Determine the (X, Y) coordinate at the center of the cell enclosing the given text.  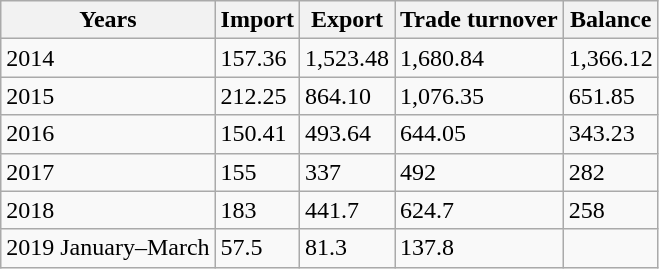
2017 (108, 172)
Years (108, 20)
2019 January–March (108, 248)
2018 (108, 210)
2014 (108, 58)
1,523.48 (346, 58)
1,366.12 (610, 58)
644.05 (480, 134)
183 (257, 210)
212.25 (257, 96)
Export (346, 20)
81.3 (346, 248)
155 (257, 172)
864.10 (346, 96)
2015 (108, 96)
492 (480, 172)
1,076.35 (480, 96)
Import (257, 20)
57.5 (257, 248)
150.41 (257, 134)
343.23 (610, 134)
137.8 (480, 248)
493.64 (346, 134)
624.7 (480, 210)
651.85 (610, 96)
337 (346, 172)
282 (610, 172)
157.36 (257, 58)
441.7 (346, 210)
Balance (610, 20)
2016 (108, 134)
258 (610, 210)
Trade turnover (480, 20)
1,680.84 (480, 58)
